Find where the given text appears and provide that cell's center as (x, y) coordinate. 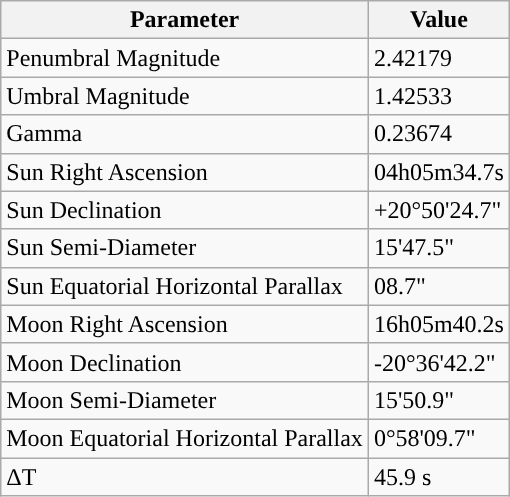
04h05m34.7s (438, 172)
-20°36'42.2" (438, 362)
ΔT (185, 477)
+20°50'24.7" (438, 210)
0.23674 (438, 134)
0°58'09.7" (438, 438)
Parameter (185, 20)
Penumbral Magnitude (185, 58)
Sun Equatorial Horizontal Parallax (185, 286)
15'50.9" (438, 400)
Moon Equatorial Horizontal Parallax (185, 438)
Gamma (185, 134)
15'47.5" (438, 248)
Moon Declination (185, 362)
Sun Declination (185, 210)
2.42179 (438, 58)
08.7" (438, 286)
Moon Semi-Diameter (185, 400)
45.9 s (438, 477)
Value (438, 20)
Umbral Magnitude (185, 96)
1.42533 (438, 96)
Moon Right Ascension (185, 324)
16h05m40.2s (438, 324)
Sun Right Ascension (185, 172)
Sun Semi-Diameter (185, 248)
